Scan for the cell matching the given text and deliver its [X, Y] coordinate at center. 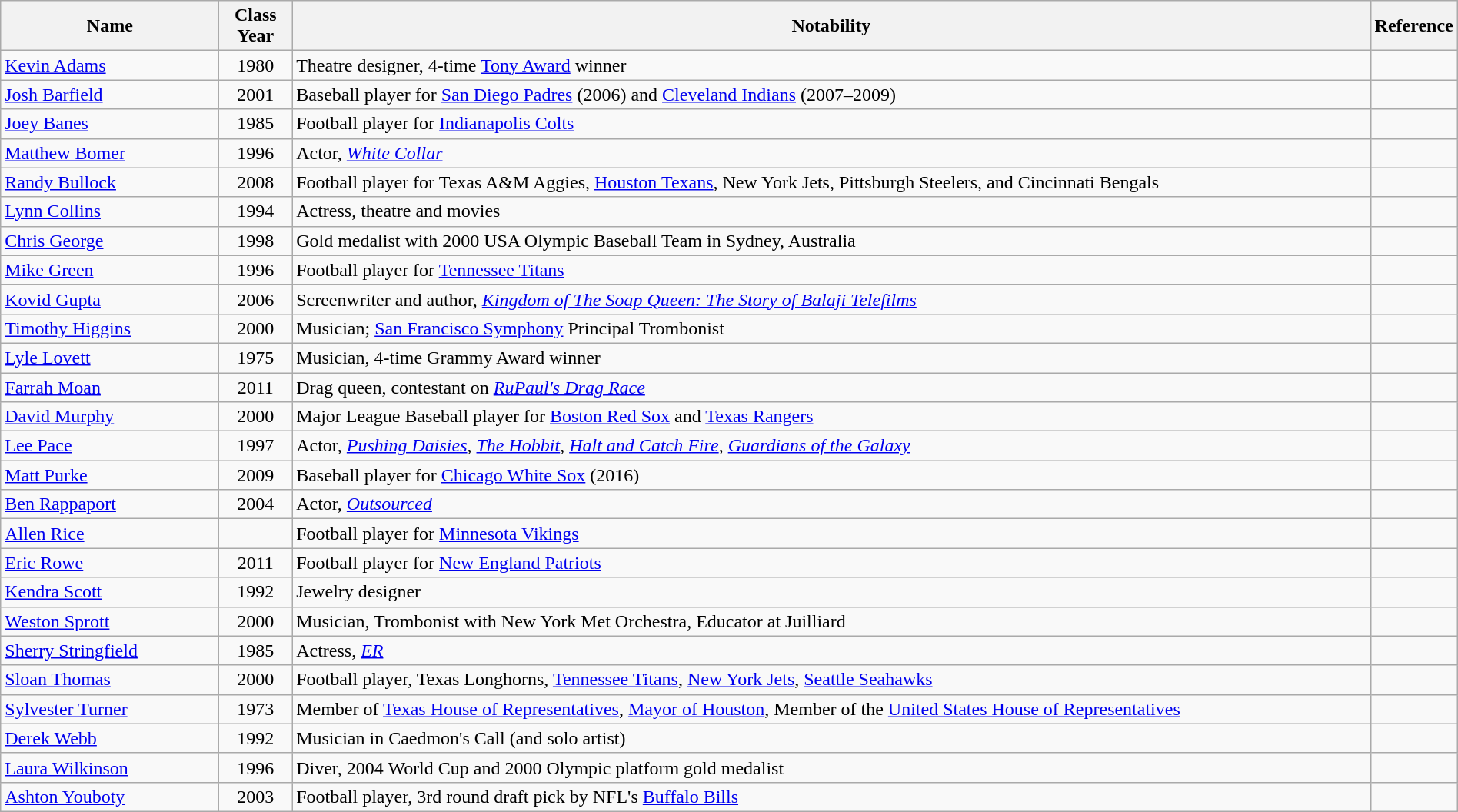
Josh Barfield [110, 95]
Allen Rice [110, 534]
Actress, ER [831, 651]
Musician, Trombonist with New York Met Orchestra, Educator at Juilliard [831, 621]
Sherry Stringfield [110, 651]
2001 [255, 95]
Matt Purke [110, 475]
Drag queen, contestant on RuPaul's Drag Race [831, 387]
Member of Texas House of Representatives, Mayor of Houston, Member of the United States House of Representatives [831, 709]
Jewelry designer [831, 592]
Mike Green [110, 270]
Eric Rowe [110, 563]
Ben Rappaport [110, 504]
2006 [255, 299]
Football player for Indianapolis Colts [831, 124]
Actress, theatre and movies [831, 211]
Theatre designer, 4-time Tony Award winner [831, 65]
Football player for Minnesota Vikings [831, 534]
Laura Wilkinson [110, 767]
Joey Banes [110, 124]
2008 [255, 182]
Weston Sprott [110, 621]
Baseball player for Chicago White Sox (2016) [831, 475]
Kendra Scott [110, 592]
1973 [255, 709]
1997 [255, 446]
Baseball player for San Diego Padres (2006) and Cleveland Indians (2007–2009) [831, 95]
1980 [255, 65]
1975 [255, 358]
Football player for Tennessee Titans [831, 270]
Kovid Gupta [110, 299]
Musician; San Francisco Symphony Principal Trombonist [831, 328]
Ashton Youboty [110, 797]
Gold medalist with 2000 USA Olympic Baseball Team in Sydney, Australia [831, 241]
Musician, 4-time Grammy Award winner [831, 358]
Lyle Lovett [110, 358]
Timothy Higgins [110, 328]
1994 [255, 211]
Sloan Thomas [110, 680]
Derek Webb [110, 738]
Farrah Moan [110, 387]
David Murphy [110, 417]
Lee Pace [110, 446]
Football player, 3rd round draft pick by NFL's Buffalo Bills [831, 797]
Actor, Pushing Daisies, The Hobbit, Halt and Catch Fire, Guardians of the Galaxy [831, 446]
Reference [1413, 26]
Actor, White Collar [831, 153]
Football player for Texas A&M Aggies, Houston Texans, New York Jets, Pittsburgh Steelers, and Cincinnati Bengals [831, 182]
Matthew Bomer [110, 153]
2004 [255, 504]
Musician in Caedmon's Call (and solo artist) [831, 738]
1998 [255, 241]
Major League Baseball player for Boston Red Sox and Texas Rangers [831, 417]
Diver, 2004 World Cup and 2000 Olympic platform gold medalist [831, 767]
Screenwriter and author, Kingdom of The Soap Queen: The Story of Balaji Telefilms [831, 299]
Lynn Collins [110, 211]
Sylvester Turner [110, 709]
Actor, Outsourced [831, 504]
Chris George [110, 241]
Randy Bullock [110, 182]
2003 [255, 797]
Class Year [255, 26]
Name [110, 26]
Kevin Adams [110, 65]
Football player for New England Patriots [831, 563]
Notability [831, 26]
Football player, Texas Longhorns, Tennessee Titans, New York Jets, Seattle Seahawks [831, 680]
2009 [255, 475]
